Return the (x, y) coordinate for the center point of the cell that contains the specified text.  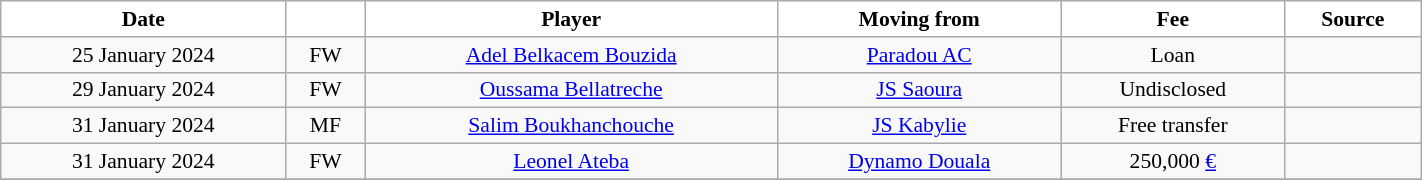
Loan (1172, 55)
Adel Belkacem Bouzida (571, 55)
29 January 2024 (144, 90)
Player (571, 19)
Undisclosed (1172, 90)
Date (144, 19)
Salim Boukhanchouche (571, 126)
Oussama Bellatreche (571, 90)
Dynamo Douala (919, 162)
250,000 € (1172, 162)
Paradou AC (919, 55)
Moving from (919, 19)
Source (1354, 19)
JS Kabylie (919, 126)
Fee (1172, 19)
25 January 2024 (144, 55)
JS Saoura (919, 90)
Free transfer (1172, 126)
Leonel Ateba (571, 162)
MF (326, 126)
